Scan for the cell matching the given text and deliver its (X, Y) coordinate at center. 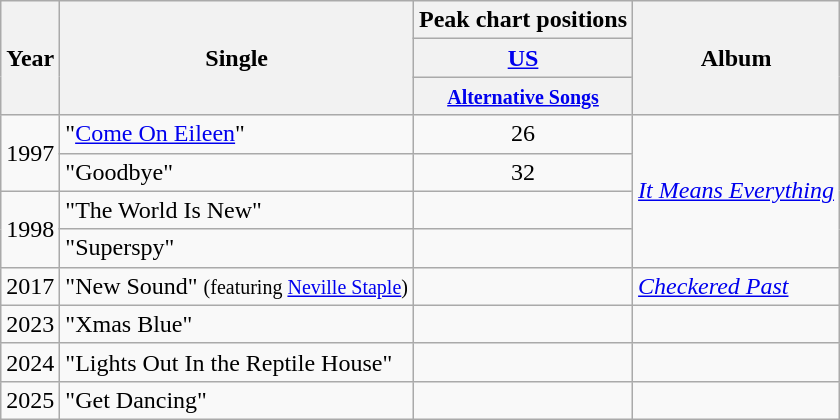
Peak chart positions (522, 20)
US (522, 58)
"New Sound" (featuring Neville Staple) (237, 286)
26 (522, 134)
2024 (30, 362)
"Xmas Blue" (237, 324)
1997 (30, 153)
"Come On Eileen" (237, 134)
Checkered Past (736, 286)
32 (522, 172)
"Superspy" (237, 248)
2017 (30, 286)
1998 (30, 229)
"The World Is New" (237, 210)
2025 (30, 400)
Album (736, 58)
Alternative Songs (522, 96)
2023 (30, 324)
"Get Dancing" (237, 400)
Single (237, 58)
Year (30, 58)
It Means Everything (736, 191)
"Lights Out In the Reptile House" (237, 362)
"Goodbye" (237, 172)
